Locate the cell with the specified text and output its [X, Y] center coordinate. 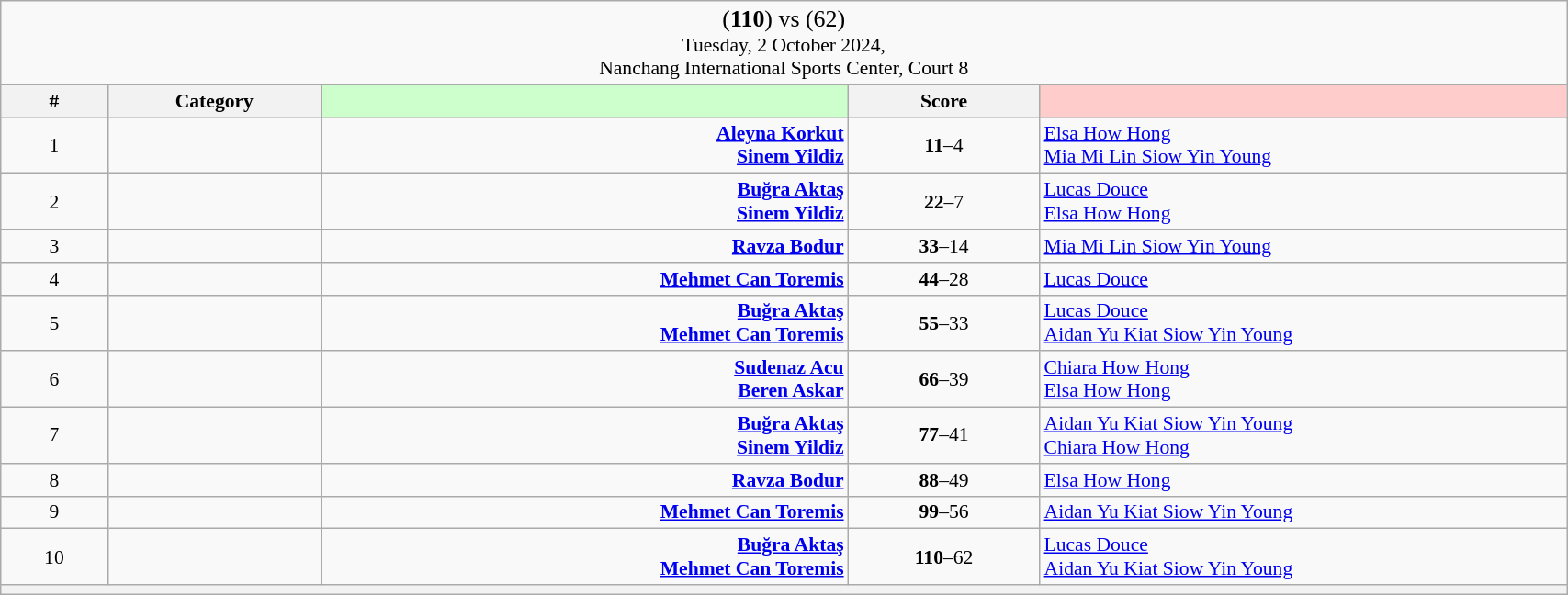
Mia Mi Lin Siow Yin Young [1303, 246]
22–7 [944, 202]
Score [944, 101]
4 [54, 279]
66–39 [944, 380]
Sudenaz Acu Beren Askar [585, 380]
Elsa How Hong [1303, 480]
Chiara How Hong Elsa How Hong [1303, 380]
8 [54, 480]
Elsa How Hong Mia Mi Lin Siow Yin Young [1303, 145]
1 [54, 145]
Lucas Douce [1303, 279]
Lucas Douce Elsa How Hong [1303, 202]
88–49 [944, 480]
99–56 [944, 512]
10 [54, 556]
(110) vs (62)Tuesday, 2 October 2024, Nanchang International Sports Center, Court 8 [784, 42]
110–62 [944, 556]
Category [215, 101]
33–14 [944, 246]
77–41 [944, 435]
Aleyna Korkut Sinem Yildiz [585, 145]
3 [54, 246]
6 [54, 380]
11–4 [944, 145]
44–28 [944, 279]
Aidan Yu Kiat Siow Yin Young [1303, 512]
55–33 [944, 323]
5 [54, 323]
2 [54, 202]
Aidan Yu Kiat Siow Yin Young Chiara How Hong [1303, 435]
# [54, 101]
9 [54, 512]
7 [54, 435]
